For the text-containing cell, return its midpoint in (X, Y) coordinate format. 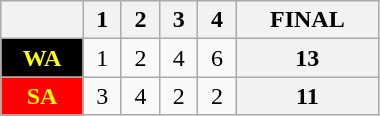
13 (307, 58)
WA (42, 58)
FINAL (307, 20)
SA (42, 96)
11 (307, 96)
6 (217, 58)
